Scan for the cell matching the given text and deliver its (x, y) coordinate at center. 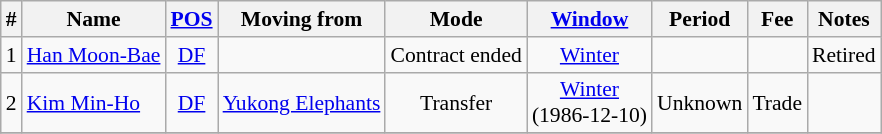
Han Moon-Bae (94, 55)
Fee (777, 19)
Unknown (700, 102)
Transfer (456, 102)
Winter(1986-12-10) (590, 102)
2 (12, 102)
# (12, 19)
Mode (456, 19)
Contract ended (456, 55)
Notes (844, 19)
Trade (777, 102)
Period (700, 19)
Moving from (302, 19)
Yukong Elephants (302, 102)
Name (94, 19)
Window (590, 19)
1 (12, 55)
POS (191, 19)
Kim Min-Ho (94, 102)
Winter (590, 55)
Retired (844, 55)
